Extract the (X, Y) coordinate from the center of the cell holding the provided text.  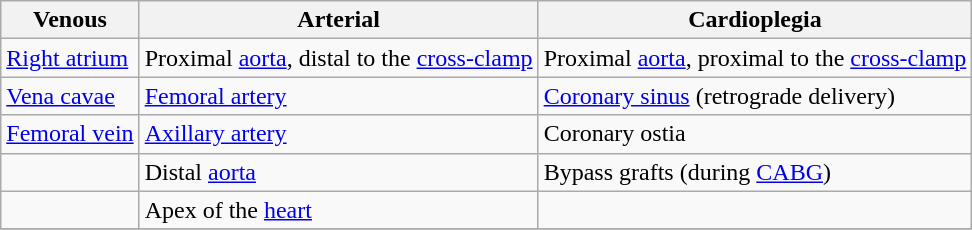
Vena cavae (70, 96)
Right atrium (70, 58)
Distal aorta (338, 172)
Axillary artery (338, 134)
Coronary ostia (755, 134)
Bypass grafts (during CABG) (755, 172)
Femoral artery (338, 96)
Femoral vein (70, 134)
Cardioplegia (755, 20)
Apex of the heart (338, 210)
Proximal aorta, distal to the cross-clamp (338, 58)
Arterial (338, 20)
Venous (70, 20)
Coronary sinus (retrograde delivery) (755, 96)
Proximal aorta, proximal to the cross-clamp (755, 58)
